Detect which cell encompasses the target text, then output its [x, y] center coordinate. 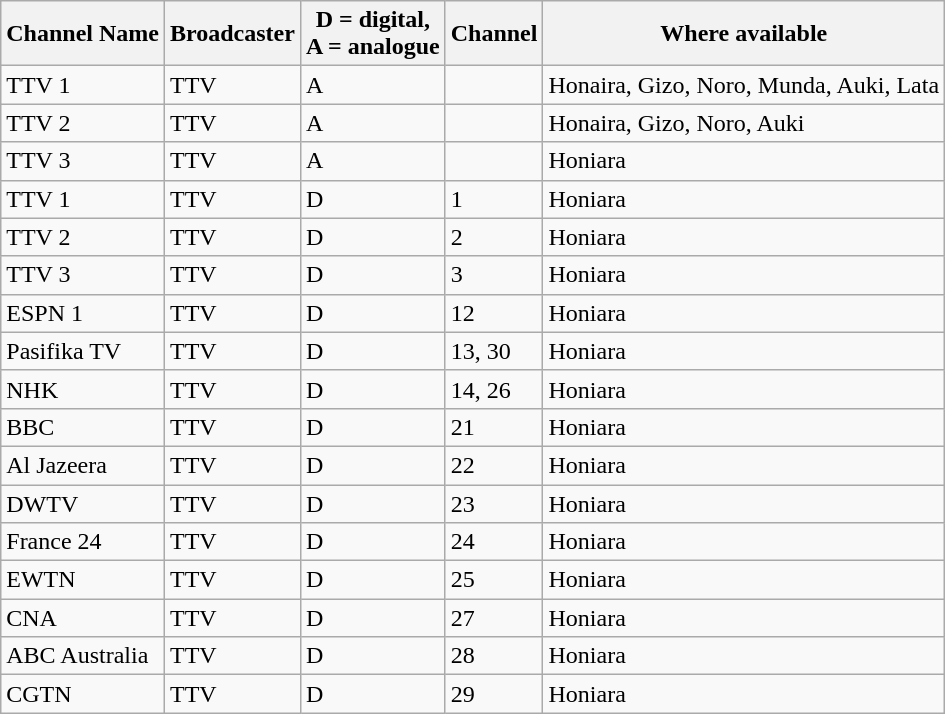
Pasifika TV [83, 351]
D = digital,A = analogue [372, 34]
22 [494, 465]
24 [494, 542]
3 [494, 275]
NHK [83, 389]
21 [494, 427]
CNA [83, 618]
Broadcaster [232, 34]
27 [494, 618]
Channel [494, 34]
Honaira, Gizo, Noro, Munda, Auki, Lata [744, 85]
28 [494, 656]
1 [494, 199]
12 [494, 313]
2 [494, 237]
Honaira, Gizo, Noro, Auki [744, 123]
13, 30 [494, 351]
29 [494, 694]
Where available [744, 34]
Al Jazeera [83, 465]
Channel Name [83, 34]
BBC [83, 427]
France 24 [83, 542]
ABC Australia [83, 656]
DWTV [83, 503]
ESPN 1 [83, 313]
CGTN [83, 694]
23 [494, 503]
EWTN [83, 580]
14, 26 [494, 389]
25 [494, 580]
